Return [x, y] of the center of cell containing provided text 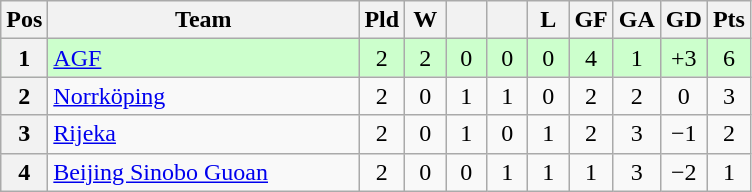
Team [204, 20]
Rijeka [204, 134]
−1 [684, 134]
Pld [382, 20]
6 [728, 58]
Norrköping [204, 96]
W [426, 20]
Pts [728, 20]
Pos [24, 20]
AGF [204, 58]
−2 [684, 172]
L [548, 20]
GA [636, 20]
+3 [684, 58]
Beijing Sinobo Guoan [204, 172]
GD [684, 20]
GF [591, 20]
